Return the (x, y) coordinate for the center point of the cell that contains the specified text.  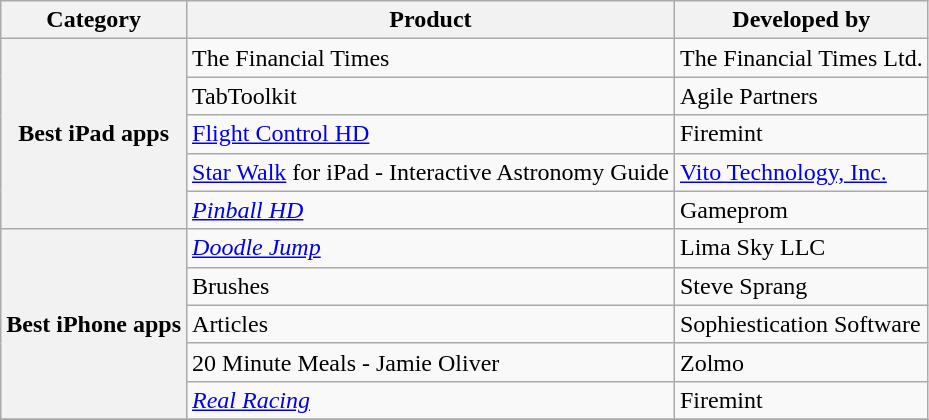
Agile Partners (801, 96)
Real Racing (431, 400)
Flight Control HD (431, 134)
Lima Sky LLC (801, 248)
The Financial Times (431, 58)
Gameprom (801, 210)
Best iPhone apps (94, 324)
Pinball HD (431, 210)
Product (431, 20)
Articles (431, 324)
Category (94, 20)
TabToolkit (431, 96)
20 Minute Meals - Jamie Oliver (431, 362)
Vito Technology, Inc. (801, 172)
Sophiestication Software (801, 324)
Star Walk for iPad - Interactive Astronomy Guide (431, 172)
Brushes (431, 286)
Steve Sprang (801, 286)
The Financial Times Ltd. (801, 58)
Developed by (801, 20)
Best iPad apps (94, 134)
Doodle Jump (431, 248)
Zolmo (801, 362)
